Extract the [X, Y] coordinate from the center of the cell holding the provided text.  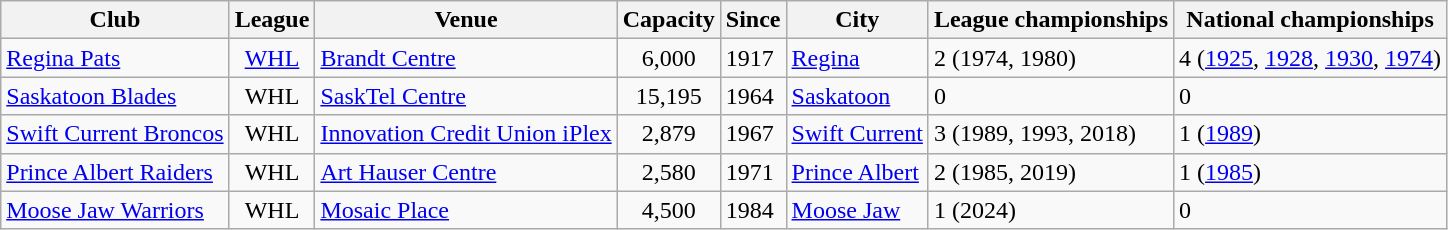
Swift Current Broncos [115, 134]
1971 [753, 172]
2 (1974, 1980) [1050, 58]
1964 [753, 96]
15,195 [668, 96]
Regina Pats [115, 58]
Prince Albert [857, 172]
1 (2024) [1050, 210]
3 (1989, 1993, 2018) [1050, 134]
National championships [1310, 20]
Venue [466, 20]
6,000 [668, 58]
Brandt Centre [466, 58]
1967 [753, 134]
2 (1985, 2019) [1050, 172]
SaskTel Centre [466, 96]
4 (1925, 1928, 1930, 1974) [1310, 58]
League championships [1050, 20]
1 (1989) [1310, 134]
League [272, 20]
1917 [753, 58]
Saskatoon Blades [115, 96]
1984 [753, 210]
Mosaic Place [466, 210]
Moose Jaw [857, 210]
City [857, 20]
Regina [857, 58]
4,500 [668, 210]
Since [753, 20]
1 (1985) [1310, 172]
Swift Current [857, 134]
Moose Jaw Warriors [115, 210]
Innovation Credit Union iPlex [466, 134]
Club [115, 20]
2,580 [668, 172]
Saskatoon [857, 96]
Capacity [668, 20]
2,879 [668, 134]
Prince Albert Raiders [115, 172]
Art Hauser Centre [466, 172]
